Return the (X, Y) coordinate for the center point of the cell that contains the specified text.  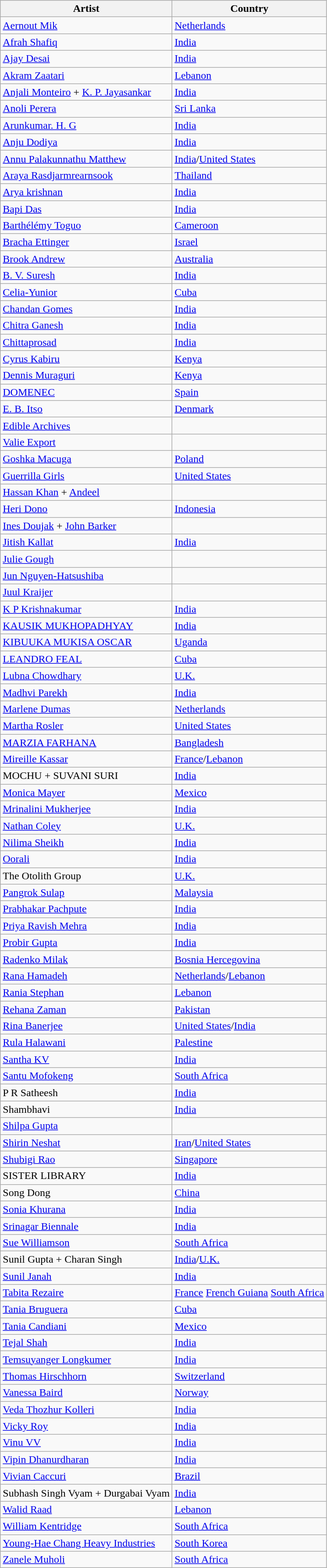
Oorali (86, 859)
Srinagar Biennale (86, 1226)
Radenko Milak (86, 959)
Jitish Kallat (86, 542)
Tejal Shah (86, 1343)
Cameroon (249, 226)
Tabita Rezaire (86, 1293)
Lubna Chowdhary (86, 676)
Anoli Perera (86, 109)
Australia (249, 259)
Uganda (249, 642)
MOCHU + SUVANI SURI (86, 776)
Vinu VV (86, 1443)
Arya krishnan (86, 192)
The Otolith Group (86, 876)
Arunkumar. H. G (86, 125)
Shirin Neshat (86, 1143)
Priya Ravish Mehra (86, 926)
Singapore (249, 1159)
India/United States (249, 159)
Santu Mofokeng (86, 1076)
P R Satheesh (86, 1093)
Shilpa Gupta (86, 1126)
Anju Dodiya (86, 142)
MARZIA FARHANA (86, 743)
Chittaprosad (86, 342)
Rula Halawani (86, 1043)
Subhash Singh Vyam + Durgabai Vyam (86, 1493)
Martha Rosler (86, 726)
Sunil Janah (86, 1276)
Cyrus Kabiru (86, 359)
Araya Rasdjarmrearnsook (86, 175)
Nathan Coley (86, 826)
Country (249, 9)
Brook Andrew (86, 259)
Bapi Das (86, 209)
Vipin Dhanurdharan (86, 1459)
Artist (86, 9)
William Kentridge (86, 1526)
Norway (249, 1393)
Denmark (249, 409)
Guerrilla Girls (86, 475)
Spain (249, 392)
Julie Gough (86, 559)
Tania Candiani (86, 1326)
Prabhakar Pachpute (86, 909)
Vicky Roy (86, 1426)
Ines Doujak + John Barker (86, 526)
Bangladesh (249, 743)
Santha KV (86, 1059)
Valie Export (86, 442)
Hassan Khan + Andeel (86, 492)
Iran/United States (249, 1143)
Pakistan (249, 1009)
France French Guiana South Africa (249, 1293)
Akram Zaatari (86, 75)
United States/India (249, 1026)
Sri Lanka (249, 109)
South Korea (249, 1543)
Israel (249, 242)
India/U.K. (249, 1259)
Bracha Ettinger (86, 242)
Sunil Gupta + Charan Singh (86, 1259)
Jun Nguyen-Hatsushiba (86, 576)
Vanessa Baird (86, 1393)
Zanele Muholi (86, 1560)
Palestine (249, 1043)
Mireille Kassar (86, 759)
K P Krishnakumar (86, 609)
Dennis Muraguri (86, 375)
Sonia Khurana (86, 1209)
Poland (249, 459)
Sue Williamson (86, 1242)
Thomas Hirschhorn (86, 1376)
Afrah Shafiq (86, 42)
Rina Banerjee (86, 1026)
SISTER LIBRARY (86, 1176)
Veda Thozhur Kolleri (86, 1409)
Vivian Caccuri (86, 1476)
Barthélémy Toguo (86, 226)
Aernout Mik (86, 25)
Young-Hae Chang Heavy Industries (86, 1543)
Nilima Sheikh (86, 842)
Song Dong (86, 1193)
Rehana Zaman (86, 1009)
Walid Raad (86, 1509)
Shambhavi (86, 1109)
Monica Mayer (86, 793)
Ajay Desai (86, 59)
Shubigi Rao (86, 1159)
China (249, 1193)
Annu Palakunnathu Matthew (86, 159)
Heri Dono (86, 509)
Celia-Yunior (86, 292)
Goshka Macuga (86, 459)
Chitra Ganesh (86, 326)
KIBUUKA MUKISA OSCAR (86, 642)
Rana Hamadeh (86, 976)
Temsuyanger Longkumer (86, 1359)
Juul Kraijer (86, 592)
Malaysia (249, 892)
Indonesia (249, 509)
Mrinalini Mukherjee (86, 809)
Netherlands/Lebanon (249, 976)
Anjali Monteiro + K. P. Jayasankar (86, 92)
France/Lebanon (249, 759)
LEANDRO FEAL (86, 659)
DOMENEC (86, 392)
Marlene Dumas (86, 709)
Bosnia Hercegovina (249, 959)
Switzerland (249, 1376)
Pangrok Sulap (86, 892)
Probir Gupta (86, 942)
Brazil (249, 1476)
Edible Archives (86, 425)
Madhvi Parekh (86, 692)
E. B. Itso (86, 409)
KAUSIK MUKHOPADHYAY (86, 626)
Chandan Gomes (86, 309)
Rania Stephan (86, 992)
Tania Bruguera (86, 1310)
B. V. Suresh (86, 276)
Thailand (249, 175)
